Scan for the cell matching the given text and deliver its (X, Y) coordinate at center. 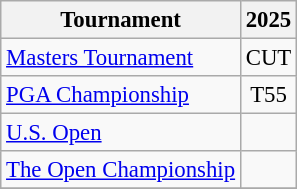
U.S. Open (121, 133)
Tournament (121, 20)
The Open Championship (121, 170)
T55 (268, 95)
PGA Championship (121, 95)
2025 (268, 20)
CUT (268, 58)
Masters Tournament (121, 58)
